Pinpoint the cell where the given text exists, returning its [X, Y] midpoint coordinate. 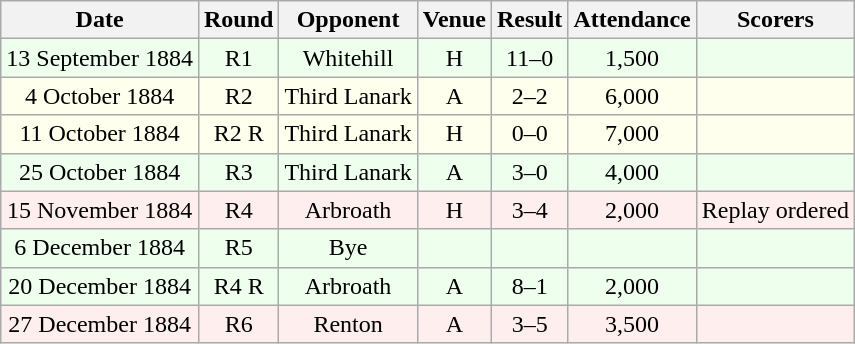
20 December 1884 [100, 286]
Whitehill [348, 58]
7,000 [632, 134]
R5 [238, 248]
Opponent [348, 20]
Result [529, 20]
15 November 1884 [100, 210]
4 October 1884 [100, 96]
Date [100, 20]
Attendance [632, 20]
R3 [238, 172]
Round [238, 20]
3–0 [529, 172]
6 December 1884 [100, 248]
3–4 [529, 210]
R2 [238, 96]
R6 [238, 324]
Scorers [775, 20]
13 September 1884 [100, 58]
Bye [348, 248]
4,000 [632, 172]
3,500 [632, 324]
R4 [238, 210]
27 December 1884 [100, 324]
3–5 [529, 324]
Venue [454, 20]
1,500 [632, 58]
0–0 [529, 134]
8–1 [529, 286]
6,000 [632, 96]
R4 R [238, 286]
25 October 1884 [100, 172]
Renton [348, 324]
2–2 [529, 96]
11 October 1884 [100, 134]
R1 [238, 58]
11–0 [529, 58]
R2 R [238, 134]
Replay ordered [775, 210]
